Identify which cell holds the provided text, then report its (x, y) central coordinate. 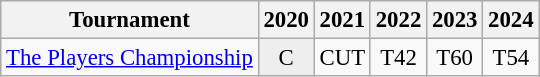
Tournament (130, 20)
2023 (455, 20)
T60 (455, 58)
T54 (511, 58)
C (286, 58)
2022 (398, 20)
T42 (398, 58)
2021 (342, 20)
CUT (342, 58)
The Players Championship (130, 58)
2020 (286, 20)
2024 (511, 20)
